Detect which cell encompasses the target text, then output its [X, Y] center coordinate. 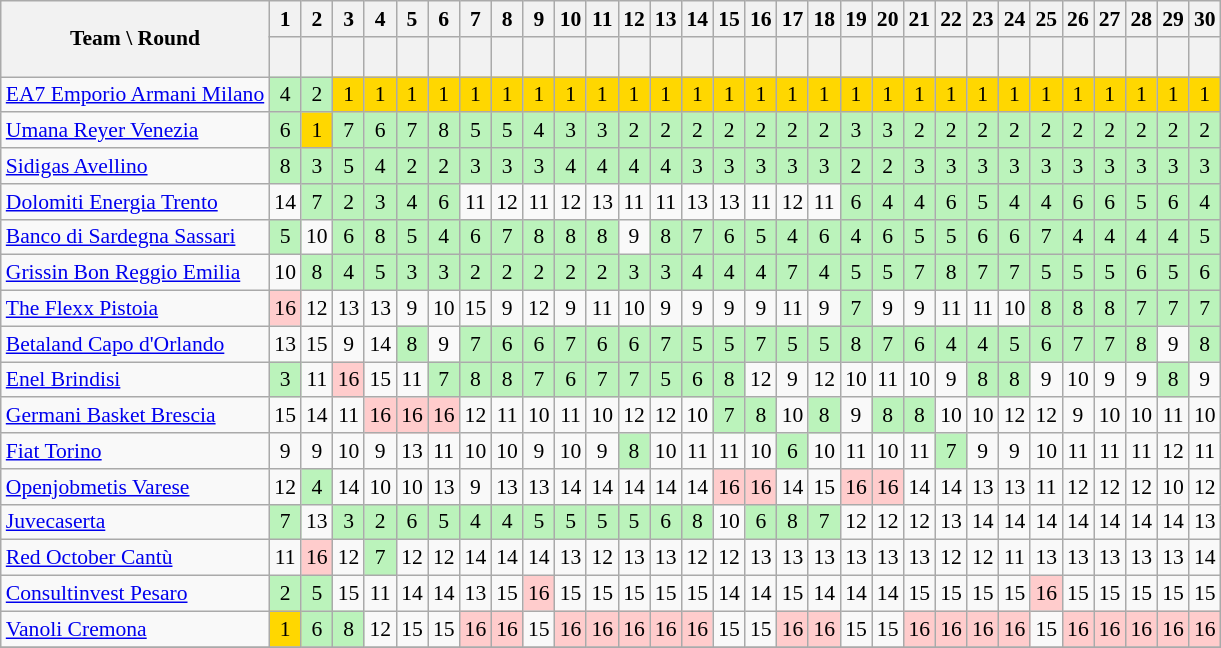
22 [951, 19]
Red October Cantù [136, 558]
20 [888, 19]
29 [1173, 19]
Dolomiti Energia Trento [136, 202]
Openjobmetis Varese [136, 487]
27 [1110, 19]
23 [983, 19]
26 [1078, 19]
19 [856, 19]
Fiat Torino [136, 451]
Consultinvest Pesaro [136, 594]
17 [793, 19]
Juvecaserta [136, 522]
Sidigas Avellino [136, 166]
28 [1141, 19]
Enel Brindisi [136, 380]
Betaland Capo d'Orlando [136, 344]
Grissin Bon Reggio Emilia [136, 273]
21 [919, 19]
Germani Basket Brescia [136, 416]
Banco di Sardegna Sassari [136, 237]
Team \ Round [136, 39]
Vanoli Cremona [136, 629]
EA7 Emporio Armani Milano [136, 95]
18 [824, 19]
The Flexx Pistoia [136, 309]
25 [1046, 19]
30 [1205, 19]
24 [1015, 19]
Umana Reyer Venezia [136, 131]
